Pinpoint the cell where the given text exists, returning its [X, Y] midpoint coordinate. 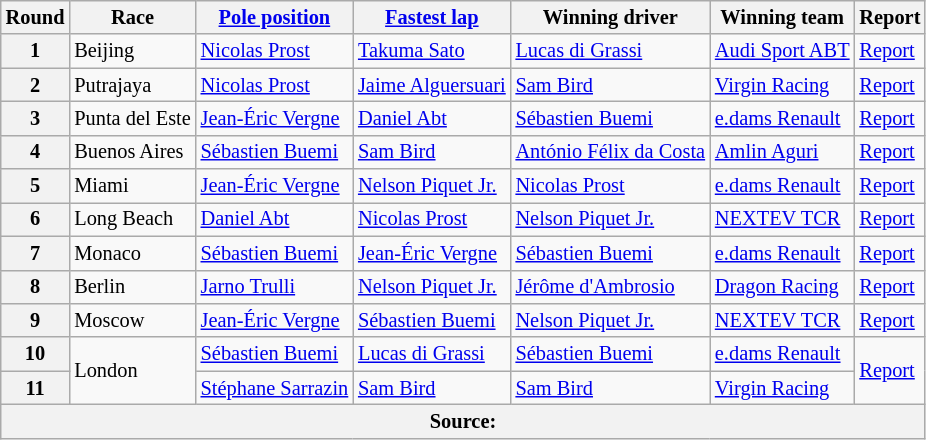
11 [36, 388]
Beijing [132, 51]
Race [132, 17]
Winning driver [610, 17]
Miami [132, 186]
1 [36, 51]
Stéphane Sarrazin [274, 388]
Winning team [782, 17]
Buenos Aires [132, 152]
Punta del Este [132, 118]
Berlin [132, 287]
4 [36, 152]
Amlin Aguri [782, 152]
9 [36, 320]
António Félix da Costa [610, 152]
Monaco [132, 253]
8 [36, 287]
Source: [464, 421]
Dragon Racing [782, 287]
Audi Sport ABT [782, 51]
Pole position [274, 17]
5 [36, 186]
Round [36, 17]
Putrajaya [132, 85]
3 [36, 118]
Jérôme d'Ambrosio [610, 287]
2 [36, 85]
London [132, 370]
6 [36, 219]
Takuma Sato [432, 51]
10 [36, 354]
Fastest lap [432, 17]
Jarno Trulli [274, 287]
7 [36, 253]
Jaime Alguersuari [432, 85]
Long Beach [132, 219]
Moscow [132, 320]
